Identify which cell holds the provided text, then report its (x, y) central coordinate. 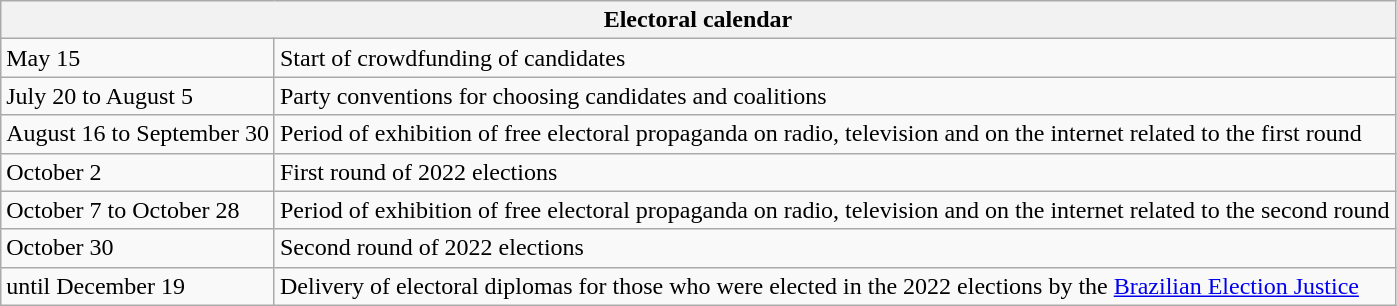
Electoral calendar (698, 20)
October 30 (138, 248)
August 16 to September 30 (138, 134)
Party conventions for choosing candidates and coalitions (834, 96)
October 2 (138, 172)
First round of 2022 elections (834, 172)
May 15 (138, 58)
Period of exhibition of free electoral propaganda on radio, television and on the internet related to the first round (834, 134)
Delivery of electoral diplomas for those who were elected in the 2022 elections by the Brazilian Election Justice (834, 286)
Start of crowdfunding of candidates (834, 58)
until December 19 (138, 286)
Second round of 2022 elections (834, 248)
Period of exhibition of free electoral propaganda on radio, television and on the internet related to the second round (834, 210)
July 20 to August 5 (138, 96)
October 7 to October 28 (138, 210)
